Return the [x, y] coordinate for the center point of the cell that contains the specified text.  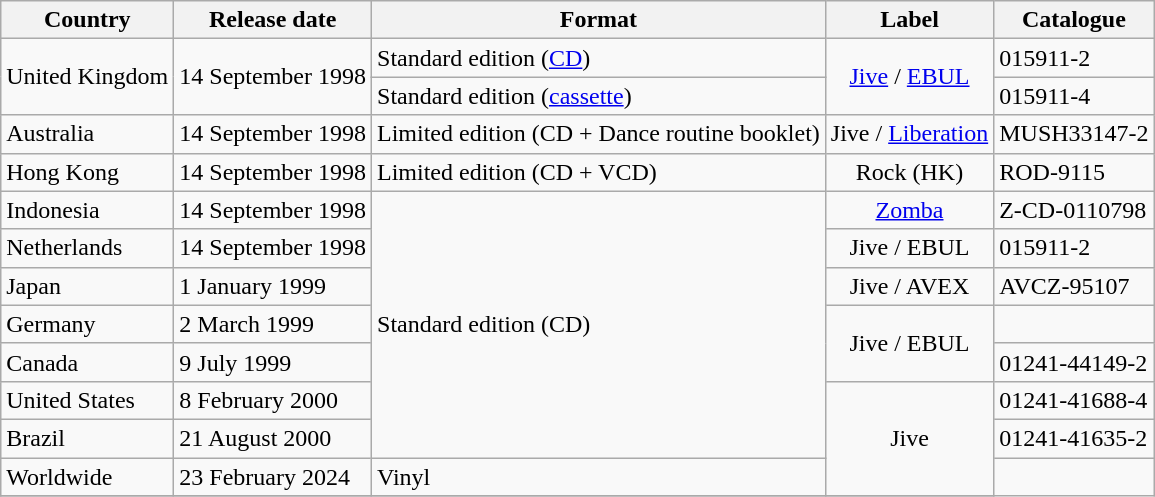
Vinyl [599, 477]
Jive / Liberation [909, 134]
Canada [88, 362]
United States [88, 400]
01241-41688-4 [1074, 400]
Germany [88, 324]
Indonesia [88, 210]
23 February 2024 [273, 477]
Zomba [909, 210]
1 January 1999 [273, 286]
Label [909, 20]
Brazil [88, 438]
United Kingdom [88, 77]
Jive [909, 438]
8 February 2000 [273, 400]
Japan [88, 286]
Z-CD-0110798 [1074, 210]
2 March 1999 [273, 324]
9 July 1999 [273, 362]
Jive / AVEX [909, 286]
Catalogue [1074, 20]
MUSH33147-2 [1074, 134]
Rock (HK) [909, 172]
Netherlands [88, 248]
Limited edition (CD + Dance routine booklet) [599, 134]
01241-41635-2 [1074, 438]
Release date [273, 20]
ROD-9115 [1074, 172]
015911-4 [1074, 96]
Worldwide [88, 477]
01241-44149-2 [1074, 362]
Australia [88, 134]
Hong Kong [88, 172]
21 August 2000 [273, 438]
Format [599, 20]
Country [88, 20]
AVCZ-95107 [1074, 286]
Standard edition (cassette) [599, 96]
Limited edition (CD + VCD) [599, 172]
